Determine the [X, Y] coordinate at the center of the cell enclosing the given text.  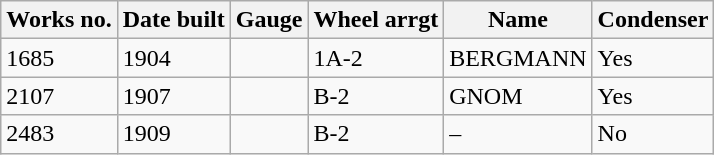
GNOM [518, 96]
1907 [174, 96]
Name [518, 20]
Condenser [653, 20]
BERGMANN [518, 58]
No [653, 134]
1909 [174, 134]
1A-2 [376, 58]
1904 [174, 58]
Wheel arrgt [376, 20]
2483 [59, 134]
Date built [174, 20]
Works no. [59, 20]
1685 [59, 58]
Gauge [269, 20]
– [518, 134]
2107 [59, 96]
